Provide the [x, y] coordinate of the cell's center where the given text is located.  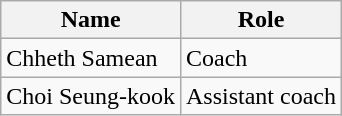
Coach [260, 58]
Assistant coach [260, 96]
Role [260, 20]
Name [91, 20]
Chheth Samean [91, 58]
Choi Seung-kook [91, 96]
